Locate the cell with the specified text and output its [X, Y] center coordinate. 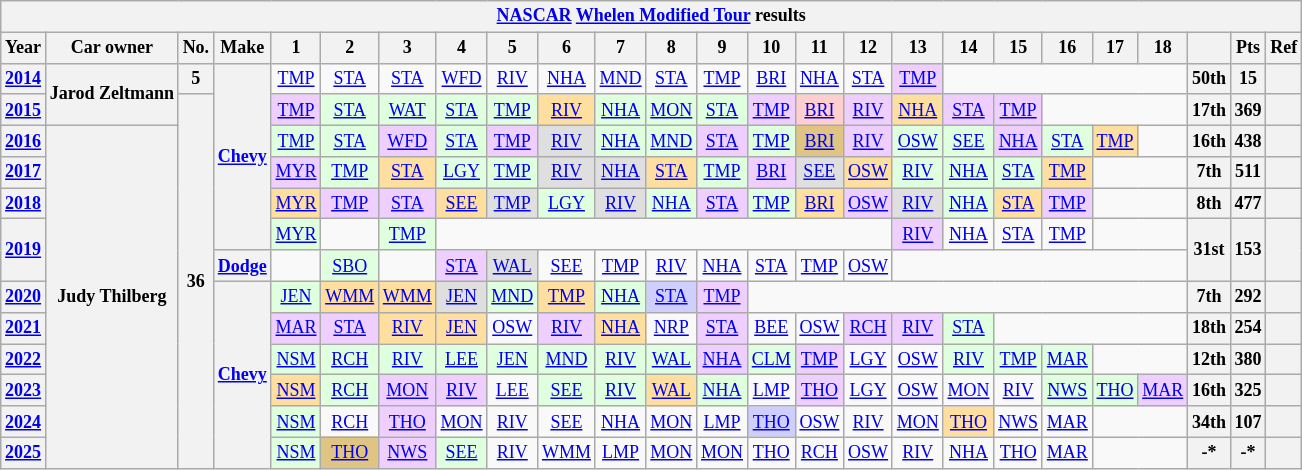
18th [1210, 328]
153 [1248, 250]
Make [242, 48]
12 [868, 48]
2022 [24, 360]
8 [672, 48]
2023 [24, 390]
2015 [24, 110]
BEE [771, 328]
31st [1210, 250]
3 [408, 48]
Dodge [242, 266]
254 [1248, 328]
2014 [24, 78]
477 [1248, 204]
CLM [771, 360]
4 [462, 48]
9 [722, 48]
2020 [24, 296]
511 [1248, 172]
438 [1248, 140]
NRP [672, 328]
13 [918, 48]
107 [1248, 422]
Ref [1284, 48]
292 [1248, 296]
36 [196, 281]
11 [820, 48]
34th [1210, 422]
Pts [1248, 48]
6 [567, 48]
7 [620, 48]
Judy Thilberg [112, 296]
12th [1210, 360]
No. [196, 48]
2018 [24, 204]
17th [1210, 110]
SBO [350, 266]
2019 [24, 250]
2025 [24, 452]
380 [1248, 360]
2 [350, 48]
369 [1248, 110]
325 [1248, 390]
8th [1210, 204]
Car owner [112, 48]
Year [24, 48]
2024 [24, 422]
NASCAR Whelen Modified Tour results [652, 16]
18 [1163, 48]
14 [968, 48]
1 [296, 48]
17 [1115, 48]
Jarod Zeltmann [112, 94]
2017 [24, 172]
50th [1210, 78]
WAT [408, 110]
2021 [24, 328]
2016 [24, 140]
10 [771, 48]
16 [1067, 48]
